Pinpoint the cell where the given text exists, returning its (x, y) midpoint coordinate. 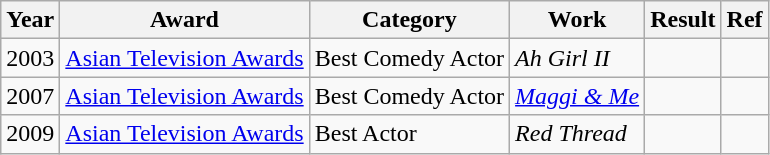
Red Thread (578, 134)
Ref (744, 20)
Best Actor (409, 134)
Award (184, 20)
Maggi & Me (578, 96)
Work (578, 20)
2007 (30, 96)
Result (683, 20)
Year (30, 20)
2003 (30, 58)
2009 (30, 134)
Category (409, 20)
Ah Girl II (578, 58)
